From the cell containing the given text, extract its center point as (x, y) coordinate. 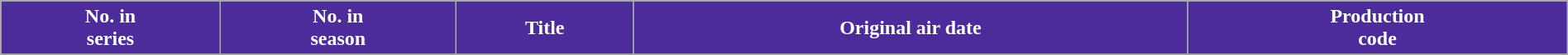
Productioncode (1378, 28)
Original air date (911, 28)
No. inseries (111, 28)
No. inseason (337, 28)
Title (544, 28)
